Output the [x, y] coordinate of the center of the cell containing the given text.  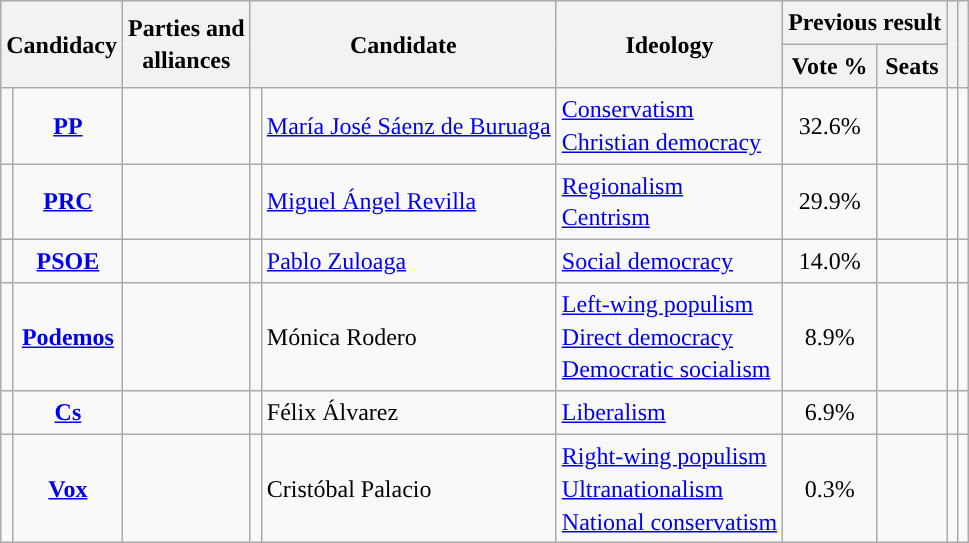
PP [68, 126]
32.6% [830, 126]
Previous result [865, 22]
29.9% [830, 202]
0.3% [830, 488]
PSOE [68, 260]
Vote % [830, 66]
Pablo Zuloaga [408, 260]
Podemos [68, 337]
PRC [68, 202]
Félix Álvarez [408, 412]
Parties andalliances [187, 44]
6.9% [830, 412]
8.9% [830, 337]
Mónica Rodero [408, 337]
María José Sáenz de Buruaga [408, 126]
Left-wing populismDirect democracyDemocratic socialism [669, 337]
Social democracy [669, 260]
Right-wing populismUltranationalismNational conservatism [669, 488]
Vox [68, 488]
Miguel Ángel Revilla [408, 202]
Seats [912, 66]
RegionalismCentrism [669, 202]
14.0% [830, 260]
ConservatismChristian democracy [669, 126]
Cristóbal Palacio [408, 488]
Cs [68, 412]
Ideology [669, 44]
Candidacy [62, 44]
Candidate [403, 44]
Liberalism [669, 412]
